Search for the cell housing the specified text and yield its (X, Y) center coordinate. 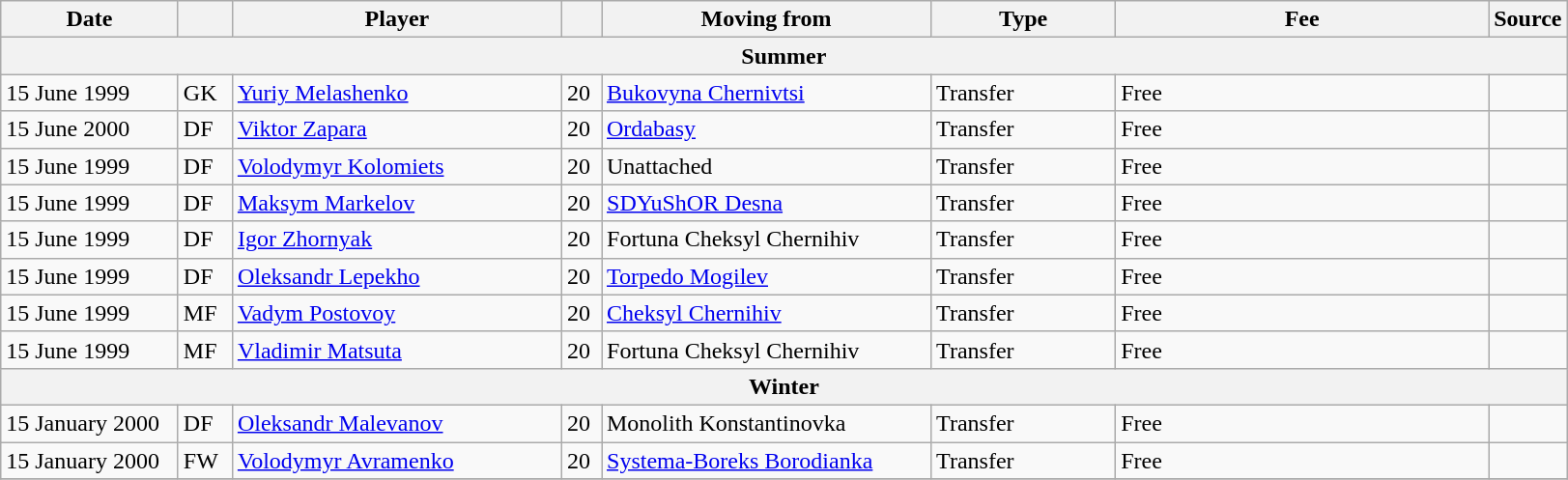
FW (205, 461)
Volodymyr Avramenko (396, 461)
Oleksandr Malevanov (396, 423)
Systema-Boreks Borodianka (765, 461)
Unattached (765, 166)
Date (90, 19)
Maksym Markelov (396, 203)
Bukovyna Chernivtsi (765, 93)
Viktor Zapara (396, 129)
Vadym Postovoy (396, 313)
Vladimir Matsuta (396, 350)
Oleksandr Lepekho (396, 276)
GK (205, 93)
Yuriy Melashenko (396, 93)
15 June 2000 (90, 129)
Monolith Konstantinovka (765, 423)
Volodymyr Kolomiets (396, 166)
Summer (784, 56)
Winter (784, 386)
Source (1528, 19)
Cheksyl Chernihiv (765, 313)
SDYuShOR Desna (765, 203)
Type (1024, 19)
Torpedo Mogilev (765, 276)
Igor Zhornyak (396, 240)
Player (396, 19)
Ordabasy (765, 129)
Fee (1302, 19)
Moving from (765, 19)
